Detect which cell encompasses the target text, then output its (x, y) center coordinate. 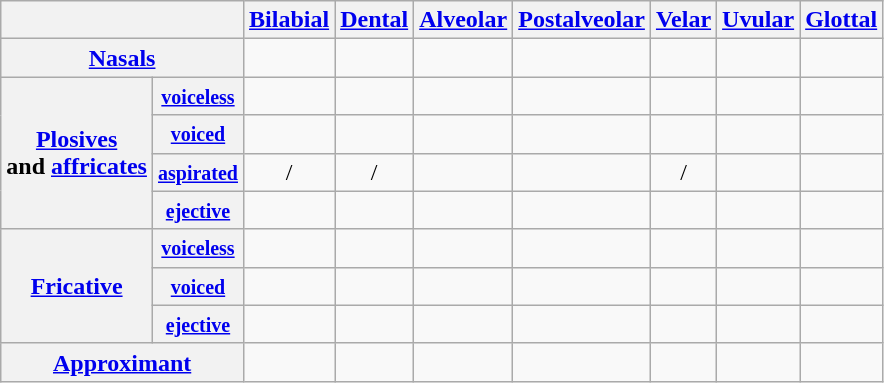
Plosivesand affricates (77, 153)
Postalveolar (582, 20)
Fricative (77, 286)
Nasals (122, 58)
Uvular (758, 20)
Dental (374, 20)
Approximant (122, 362)
Velar (683, 20)
Glottal (842, 20)
Bilabial (290, 20)
Alveolar (464, 20)
aspirated (198, 172)
